Detect which cell encompasses the target text, then output its (x, y) center coordinate. 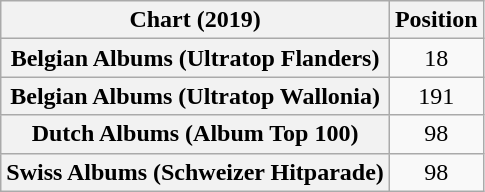
Chart (2019) (196, 20)
Dutch Albums (Album Top 100) (196, 134)
Belgian Albums (Ultratop Wallonia) (196, 96)
191 (436, 96)
Belgian Albums (Ultratop Flanders) (196, 58)
Swiss Albums (Schweizer Hitparade) (196, 172)
18 (436, 58)
Position (436, 20)
